From the cell containing the given text, extract its center point as [X, Y] coordinate. 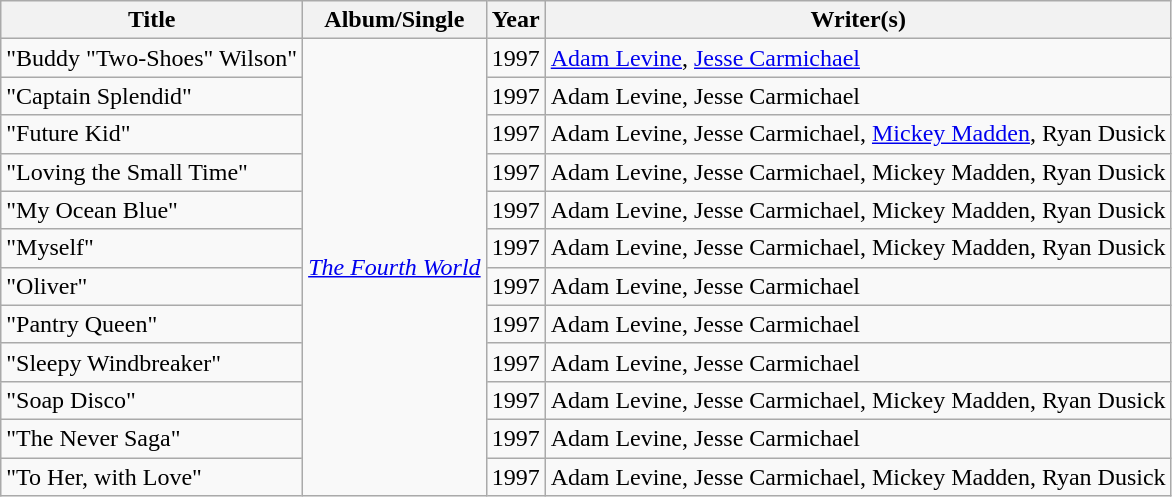
Writer(s) [858, 20]
Album/Single [395, 20]
"Sleepy Windbreaker" [152, 362]
"Oliver" [152, 286]
"My Ocean Blue" [152, 210]
"The Never Saga" [152, 438]
"Buddy "Two-Shoes" Wilson" [152, 58]
The Fourth World [395, 268]
Title [152, 20]
"Myself" [152, 248]
"Pantry Queen" [152, 324]
"Future Kid" [152, 134]
"Loving the Small Time" [152, 172]
Year [516, 20]
"To Her, with Love" [152, 477]
"Captain Splendid" [152, 96]
"Soap Disco" [152, 400]
